Capture the cell that displays the provided text and extract its [X, Y] central coordinate. 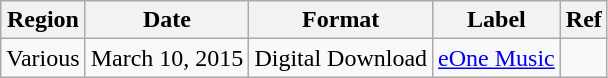
Various [43, 58]
Region [43, 20]
Digital Download [341, 58]
Ref [584, 20]
eOne Music [497, 58]
Format [341, 20]
March 10, 2015 [167, 58]
Date [167, 20]
Label [497, 20]
